Capture the cell that displays the provided text and extract its (x, y) central coordinate. 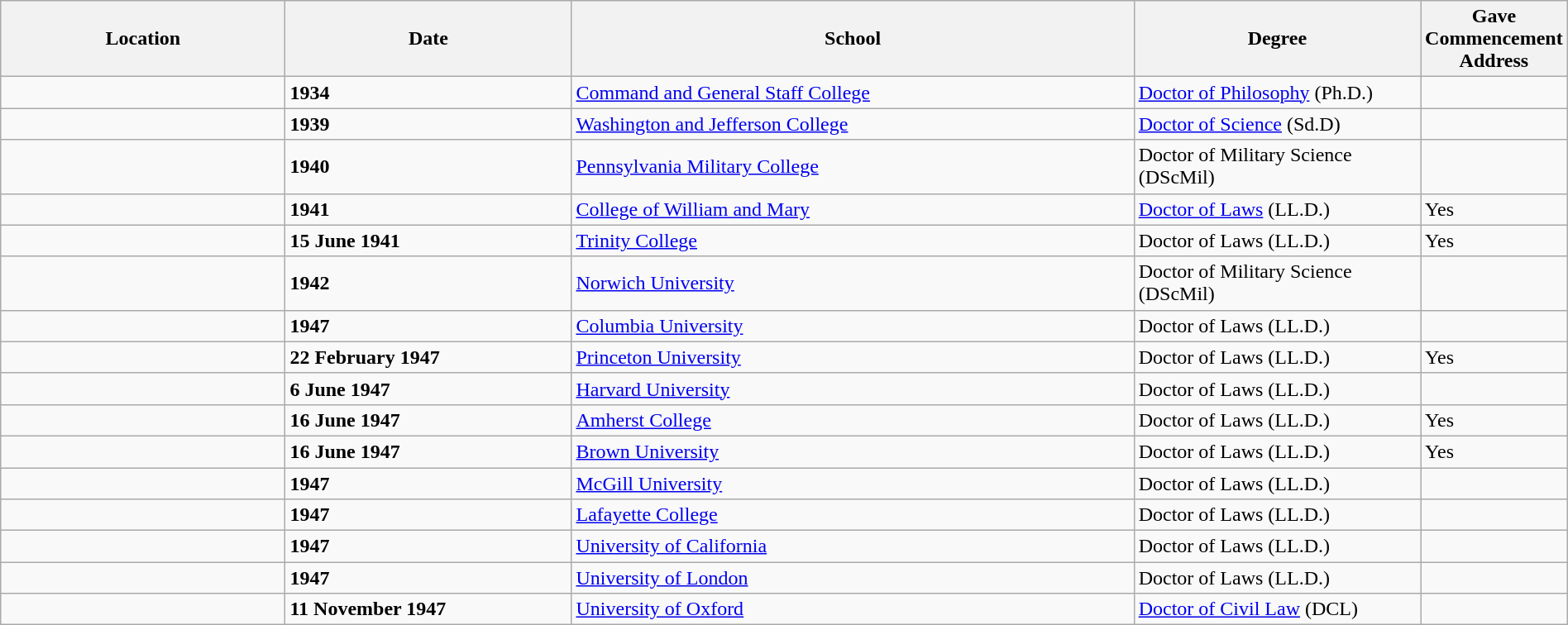
Doctor of Civil Law (DCL) (1277, 609)
1940 (428, 167)
Harvard University (853, 389)
Doctor of Science (Sd.D) (1277, 124)
Brown University (853, 451)
School (853, 39)
McGill University (853, 484)
Doctor of Philosophy (Ph.D.) (1277, 93)
Columbia University (853, 326)
1934 (428, 93)
Date (428, 39)
Princeton University (853, 357)
22 February 1947 (428, 357)
6 June 1947 (428, 389)
Norwich University (853, 283)
Washington and Jefferson College (853, 124)
Pennsylvania Military College (853, 167)
Lafayette College (853, 515)
Gave Commencement Address (1494, 39)
University of Oxford (853, 609)
University of London (853, 578)
1939 (428, 124)
Degree (1277, 39)
University of California (853, 546)
Amherst College (853, 420)
College of William and Mary (853, 209)
Command and General Staff College (853, 93)
1942 (428, 283)
1941 (428, 209)
15 June 1941 (428, 241)
Trinity College (853, 241)
11 November 1947 (428, 609)
Location (143, 39)
